Detect which cell encompasses the target text, then output its [x, y] center coordinate. 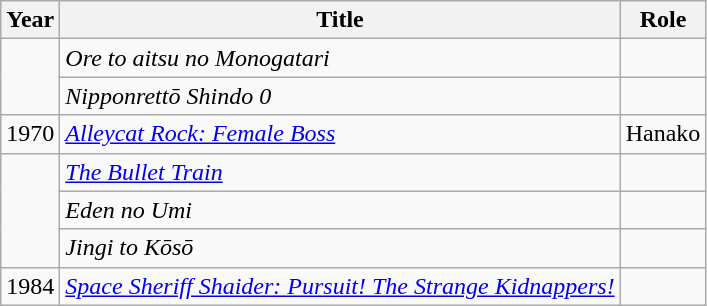
Nipponrettō Shindo 0 [340, 96]
Title [340, 20]
Ore to aitsu no Monogatari [340, 58]
Eden no Umi [340, 210]
Jingi to Kōsō [340, 248]
Hanako [663, 134]
1984 [30, 286]
The Bullet Train [340, 172]
1970 [30, 134]
Space Sheriff Shaider: Pursuit! The Strange Kidnappers! [340, 286]
Role [663, 20]
Year [30, 20]
Alleycat Rock: Female Boss [340, 134]
